Provide the (x, y) coordinate of the cell's center where the given text is located.  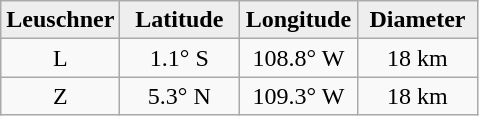
L (60, 58)
1.1° S (180, 58)
Longitude (298, 20)
Diameter (418, 20)
5.3° N (180, 96)
Latitude (180, 20)
Leuschner (60, 20)
109.3° W (298, 96)
108.8° W (298, 58)
Z (60, 96)
